Determine the [x, y] coordinate at the center of the cell enclosing the given text.  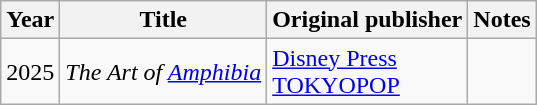
Title [164, 20]
Year [30, 20]
Notes [502, 20]
Original publisher [368, 20]
The Art of Amphibia [164, 72]
Disney PressTOKYOPOP [368, 72]
2025 [30, 72]
